Output the [X, Y] coordinate of the center of the cell containing the given text.  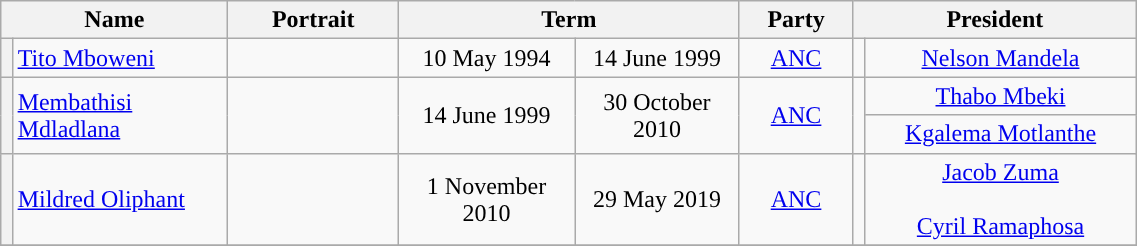
Party [796, 20]
President [995, 20]
Jacob Zuma Cyril Ramaphosa [1000, 199]
Mildred Oliphant [120, 199]
29 May 2019 [658, 199]
Nelson Mandela [1000, 58]
30 October 2010 [658, 115]
Portrait [314, 20]
Kgalema Motlanthe [1000, 134]
Name [114, 20]
Term [568, 20]
10 May 1994 [486, 58]
Tito Mboweni [120, 58]
Membathisi Mdladlana [120, 115]
Thabo Mbeki [1000, 96]
1 November 2010 [486, 199]
